Extract the [x, y] coordinate from the center of the cell holding the provided text.  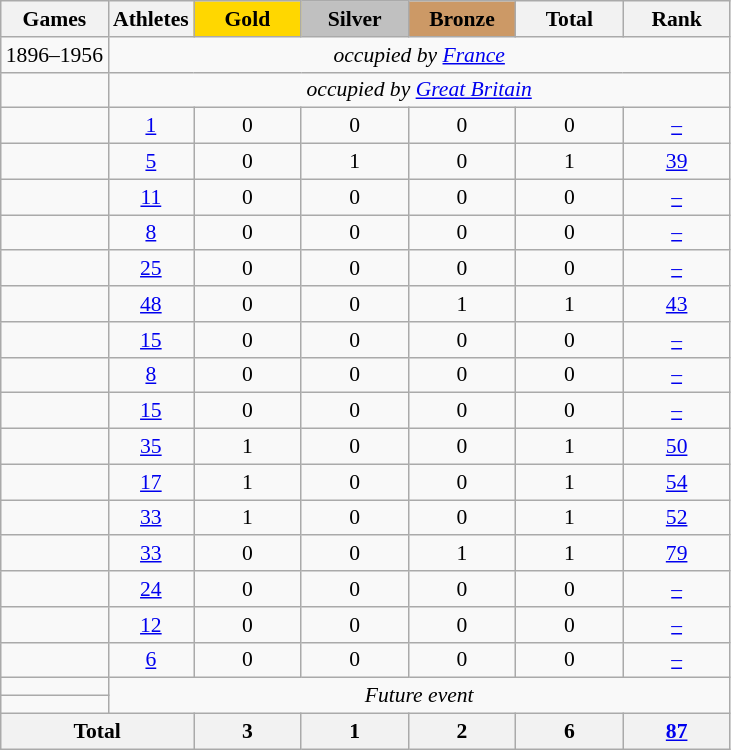
54 [676, 482]
17 [151, 482]
Gold [248, 19]
Silver [354, 19]
occupied by France [419, 55]
50 [676, 447]
3 [248, 732]
1896–1956 [54, 55]
52 [676, 518]
Future event [419, 696]
35 [151, 447]
39 [676, 162]
48 [151, 304]
5 [151, 162]
2 [462, 732]
occupied by Great Britain [419, 90]
79 [676, 554]
43 [676, 304]
11 [151, 197]
Athletes [151, 19]
87 [676, 732]
25 [151, 269]
Bronze [462, 19]
24 [151, 589]
12 [151, 625]
Games [54, 19]
Rank [676, 19]
